From the cell containing the given text, extract its center point as (X, Y) coordinate. 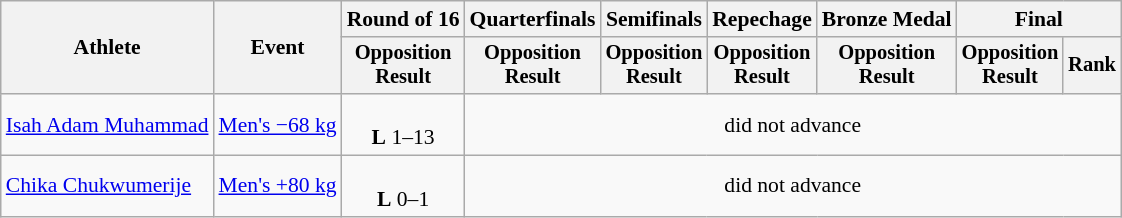
Rank (1092, 66)
Isah Adam Muhammad (108, 124)
Round of 16 (404, 19)
Bronze Medal (887, 19)
L 1–13 (404, 124)
Quarterfinals (533, 19)
L 0–1 (404, 186)
Athlete (108, 48)
Men's −68 kg (278, 124)
Men's +80 kg (278, 186)
Final (1039, 19)
Event (278, 48)
Semifinals (654, 19)
Chika Chukwumerije (108, 186)
Repechage (762, 19)
